Locate the cell with the specified text and output its [x, y] center coordinate. 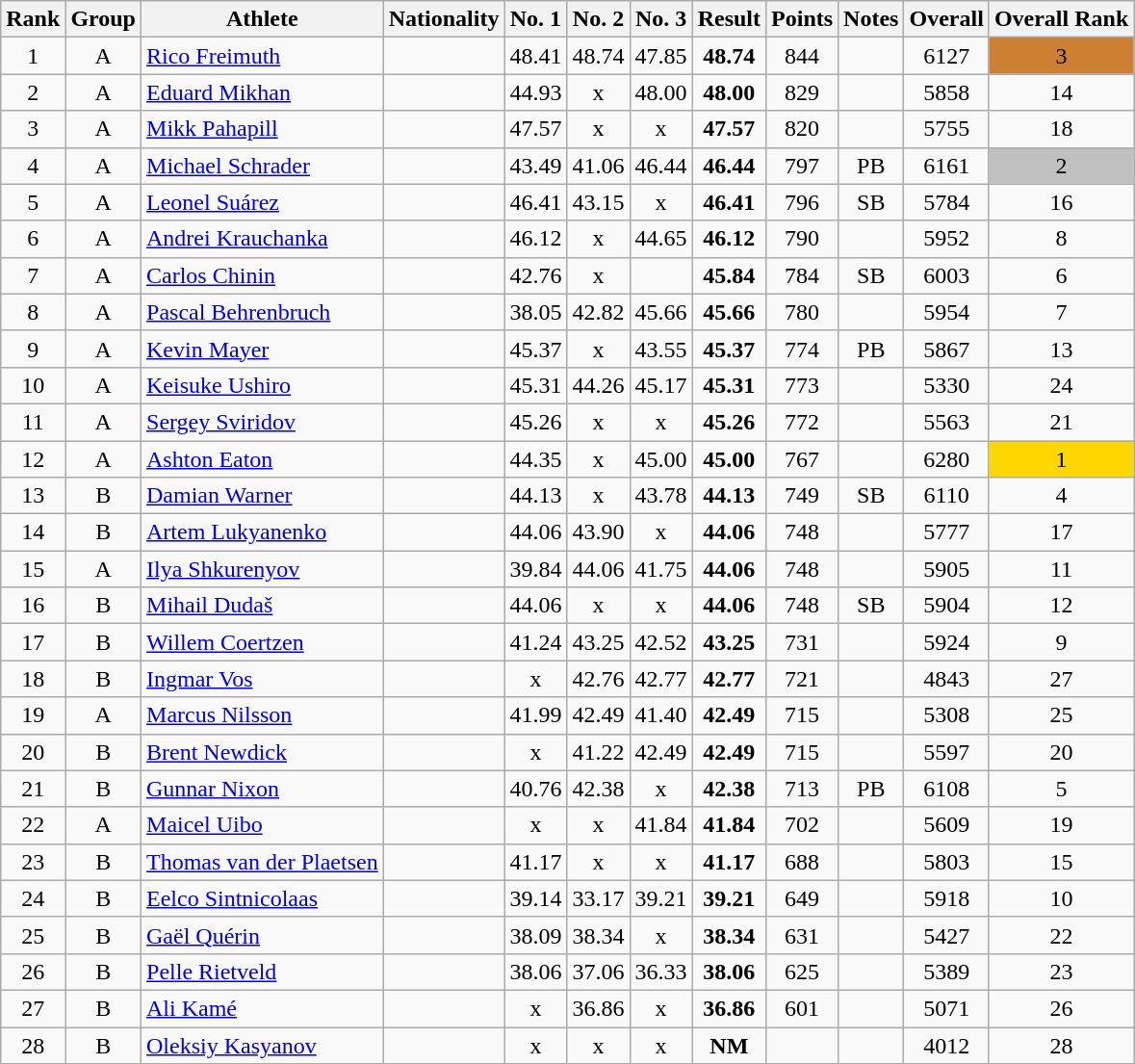
36.33 [660, 972]
Michael Schrader [263, 166]
772 [803, 422]
Ingmar Vos [263, 679]
33.17 [599, 898]
Group [104, 19]
37.06 [599, 972]
631 [803, 935]
688 [803, 862]
39.14 [535, 898]
40.76 [535, 789]
Notes [871, 19]
Nationality [444, 19]
844 [803, 56]
6110 [946, 496]
Leonel Suárez [263, 202]
5427 [946, 935]
44.93 [535, 92]
5803 [946, 862]
41.06 [599, 166]
5952 [946, 239]
5330 [946, 385]
Rank [33, 19]
No. 2 [599, 19]
820 [803, 129]
No. 1 [535, 19]
NM [729, 1045]
4843 [946, 679]
5308 [946, 715]
713 [803, 789]
601 [803, 1008]
Oleksiy Kasyanov [263, 1045]
5755 [946, 129]
Kevin Mayer [263, 349]
Gunnar Nixon [263, 789]
42.52 [660, 642]
625 [803, 972]
5858 [946, 92]
Ali Kamé [263, 1008]
4012 [946, 1045]
5905 [946, 569]
43.90 [599, 532]
45.84 [729, 275]
6280 [946, 459]
Overall [946, 19]
780 [803, 312]
5954 [946, 312]
5071 [946, 1008]
6003 [946, 275]
44.35 [535, 459]
43.55 [660, 349]
Carlos Chinin [263, 275]
43.49 [535, 166]
41.24 [535, 642]
Gaël Quérin [263, 935]
Result [729, 19]
Willem Coertzen [263, 642]
5924 [946, 642]
Pelle Rietveld [263, 972]
48.41 [535, 56]
790 [803, 239]
Mihail Dudaš [263, 606]
45.17 [660, 385]
5784 [946, 202]
6127 [946, 56]
41.40 [660, 715]
5867 [946, 349]
Damian Warner [263, 496]
Mikk Pahapill [263, 129]
No. 3 [660, 19]
Ashton Eaton [263, 459]
43.78 [660, 496]
5563 [946, 422]
767 [803, 459]
Marcus Nilsson [263, 715]
649 [803, 898]
Sergey Sviridov [263, 422]
5904 [946, 606]
796 [803, 202]
Maicel Uibo [263, 825]
Keisuke Ushiro [263, 385]
41.22 [599, 752]
5918 [946, 898]
6161 [946, 166]
47.85 [660, 56]
Eelco Sintnicolaas [263, 898]
829 [803, 92]
Pascal Behrenbruch [263, 312]
749 [803, 496]
44.65 [660, 239]
Athlete [263, 19]
5597 [946, 752]
43.15 [599, 202]
Points [803, 19]
42.82 [599, 312]
Overall Rank [1061, 19]
784 [803, 275]
38.09 [535, 935]
731 [803, 642]
38.05 [535, 312]
Thomas van der Plaetsen [263, 862]
41.99 [535, 715]
773 [803, 385]
5777 [946, 532]
Artem Lukyanenko [263, 532]
Brent Newdick [263, 752]
44.26 [599, 385]
39.84 [535, 569]
Rico Freimuth [263, 56]
5609 [946, 825]
Andrei Krauchanka [263, 239]
Ilya Shkurenyov [263, 569]
797 [803, 166]
5389 [946, 972]
721 [803, 679]
Eduard Mikhan [263, 92]
774 [803, 349]
6108 [946, 789]
41.75 [660, 569]
702 [803, 825]
